Pinpoint the cell where the given text exists, returning its [x, y] midpoint coordinate. 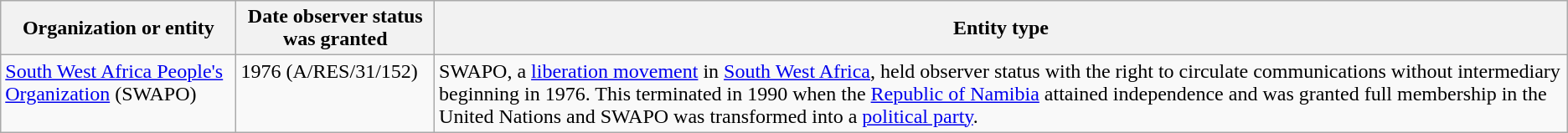
1976 (A/RES/31/152) [335, 94]
Entity type [1002, 28]
Organization or entity [119, 28]
South West Africa People's Organization (SWAPO) [119, 94]
Date observer status was granted [335, 28]
